Output the (X, Y) coordinate of the center of the cell containing the given text.  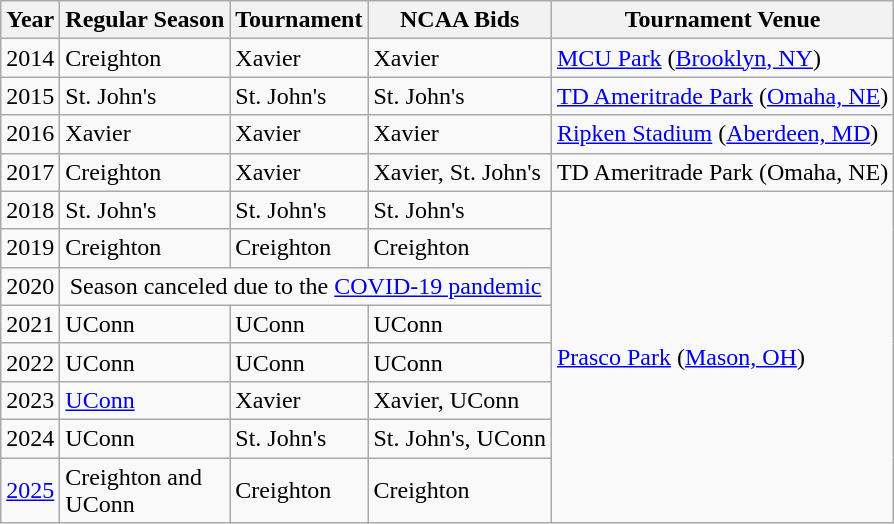
Tournament (299, 20)
2019 (30, 248)
2016 (30, 134)
Tournament Venue (722, 20)
Year (30, 20)
2022 (30, 362)
Ripken Stadium (Aberdeen, MD) (722, 134)
2014 (30, 58)
Xavier, UConn (460, 400)
2018 (30, 210)
2025 (30, 490)
St. John's, UConn (460, 438)
2020 (30, 286)
2015 (30, 96)
2023 (30, 400)
MCU Park (Brooklyn, NY) (722, 58)
Prasco Park (Mason, OH) (722, 357)
Xavier, St. John's (460, 172)
Regular Season (145, 20)
NCAA Bids (460, 20)
Creighton andUConn (145, 490)
2021 (30, 324)
Season canceled due to the COVID-19 pandemic (306, 286)
2024 (30, 438)
2017 (30, 172)
